Search for the cell housing the specified text and yield its [x, y] center coordinate. 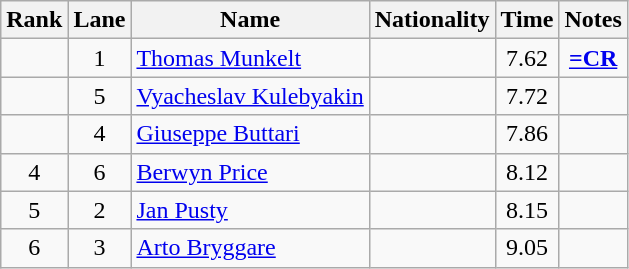
7.86 [527, 134]
Notes [593, 20]
7.72 [527, 96]
Name [250, 20]
Giuseppe Buttari [250, 134]
Rank [34, 20]
7.62 [527, 58]
Thomas Munkelt [250, 58]
2 [100, 210]
Berwyn Price [250, 172]
1 [100, 58]
Time [527, 20]
Jan Pusty [250, 210]
8.15 [527, 210]
Vyacheslav Kulebyakin [250, 96]
3 [100, 248]
8.12 [527, 172]
Arto Bryggare [250, 248]
=CR [593, 58]
9.05 [527, 248]
Lane [100, 20]
Nationality [432, 20]
